Provide the [x, y] coordinate of the cell's center where the given text is located.  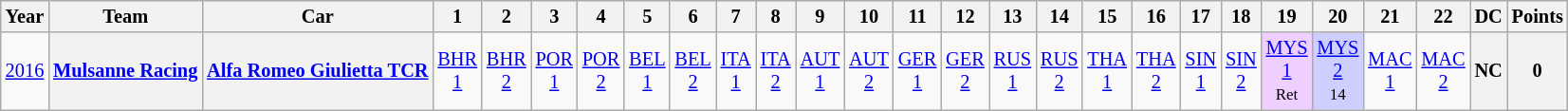
18 [1241, 16]
19 [1287, 16]
10 [869, 16]
SIN1 [1201, 71]
BEL1 [647, 71]
MYS1Ret [1287, 71]
GER2 [965, 71]
16 [1156, 16]
22 [1443, 16]
8 [776, 16]
5 [647, 16]
20 [1337, 16]
15 [1107, 16]
21 [1390, 16]
DC [1489, 16]
THA2 [1156, 71]
SIN2 [1241, 71]
MAC1 [1390, 71]
ITA1 [736, 71]
6 [692, 16]
4 [601, 16]
Mulsanne Racing [125, 71]
3 [554, 16]
MYS214 [1337, 71]
Year [25, 16]
GER1 [917, 71]
1 [457, 16]
2016 [25, 71]
NC [1489, 71]
THA1 [1107, 71]
MAC2 [1443, 71]
11 [917, 16]
Car [317, 16]
Alfa Romeo Giulietta TCR [317, 71]
2 [507, 16]
RUS2 [1059, 71]
POR2 [601, 71]
AUT2 [869, 71]
ITA2 [776, 71]
9 [821, 16]
POR1 [554, 71]
14 [1059, 16]
BHR1 [457, 71]
17 [1201, 16]
AUT1 [821, 71]
BHR2 [507, 71]
7 [736, 16]
Team [125, 16]
12 [965, 16]
BEL2 [692, 71]
0 [1538, 71]
Points [1538, 16]
13 [1013, 16]
RUS1 [1013, 71]
